Scan for the cell matching the given text and deliver its [x, y] coordinate at center. 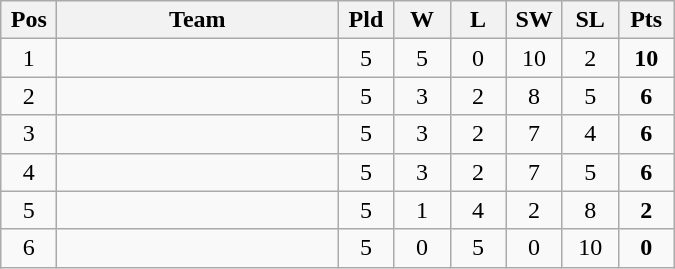
Pts [646, 20]
W [422, 20]
Team [198, 20]
SL [590, 20]
Pos [29, 20]
Pld [366, 20]
SW [534, 20]
L [478, 20]
